Scan for the cell matching the given text and deliver its [x, y] coordinate at center. 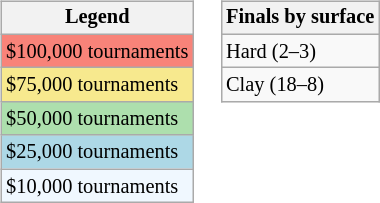
$100,000 tournaments [97, 51]
$75,000 tournaments [97, 85]
Hard (2–3) [300, 51]
Legend [97, 18]
$10,000 tournaments [97, 186]
Finals by surface [300, 18]
Clay (18–8) [300, 85]
$25,000 tournaments [97, 152]
$50,000 tournaments [97, 119]
